Scan for the cell matching the given text and deliver its [x, y] coordinate at center. 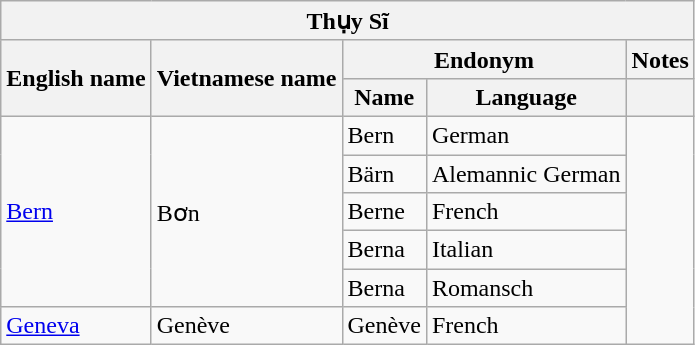
Romansch [526, 288]
German [526, 135]
Language [526, 97]
Alemannic German [526, 173]
Geneva [76, 326]
Berne [384, 212]
Bärn [384, 173]
Bơn [246, 211]
Italian [526, 250]
Vietnamese name [246, 78]
English name [76, 78]
Thụy Sĩ [348, 21]
Endonym [484, 59]
Notes [660, 59]
Name [384, 97]
